Find where the given text appears and provide that cell's center as [x, y] coordinate. 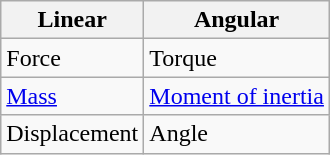
Moment of inertia [237, 96]
Angle [237, 134]
Mass [72, 96]
Displacement [72, 134]
Linear [72, 20]
Force [72, 58]
Angular [237, 20]
Torque [237, 58]
